Determine the [X, Y] coordinate at the center of the cell enclosing the given text.  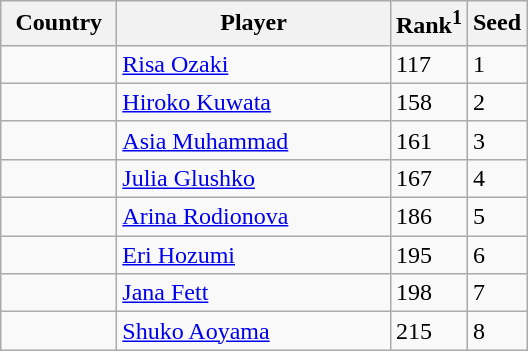
195 [428, 255]
158 [428, 102]
215 [428, 331]
Risa Ozaki [254, 64]
167 [428, 178]
Shuko Aoyama [254, 331]
7 [496, 293]
3 [496, 140]
Eri Hozumi [254, 255]
5 [496, 217]
Player [254, 24]
Hiroko Kuwata [254, 102]
2 [496, 102]
4 [496, 178]
Country [59, 24]
Julia Glushko [254, 178]
117 [428, 64]
8 [496, 331]
Rank1 [428, 24]
186 [428, 217]
1 [496, 64]
Arina Rodionova [254, 217]
161 [428, 140]
Jana Fett [254, 293]
Seed [496, 24]
198 [428, 293]
6 [496, 255]
Asia Muhammad [254, 140]
